From the cell containing the given text, extract its center point as [x, y] coordinate. 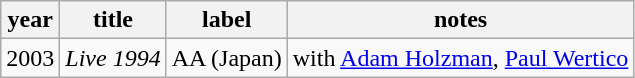
notes [460, 20]
label [226, 20]
title [113, 20]
with Adam Holzman, Paul Wertico [460, 58]
year [30, 20]
AA (Japan) [226, 58]
2003 [30, 58]
Live 1994 [113, 58]
